Provide the [X, Y] coordinate of the cell's center where the given text is located.  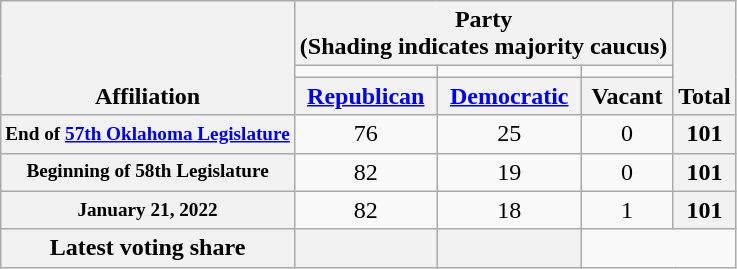
Vacant [626, 96]
18 [509, 210]
January 21, 2022 [148, 210]
Latest voting share [148, 248]
25 [509, 134]
Republican [366, 96]
Beginning of 58th Legislature [148, 172]
76 [366, 134]
Total [705, 58]
1 [626, 210]
Affiliation [148, 58]
Democratic [509, 96]
Party (Shading indicates majority caucus) [483, 34]
19 [509, 172]
End of 57th Oklahoma Legislature [148, 134]
